Return (x, y) of the center of cell containing provided text 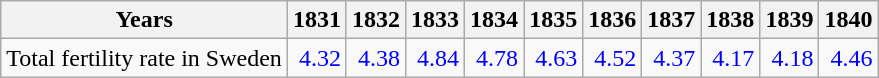
4.37 (672, 58)
1833 (436, 20)
4.18 (790, 58)
1837 (672, 20)
4.32 (316, 58)
1831 (316, 20)
4.52 (612, 58)
1840 (848, 20)
1834 (494, 20)
4.84 (436, 58)
4.46 (848, 58)
Total fertility rate in Sweden (144, 58)
4.17 (730, 58)
4.38 (376, 58)
Years (144, 20)
4.63 (554, 58)
1835 (554, 20)
1839 (790, 20)
1838 (730, 20)
4.78 (494, 58)
1836 (612, 20)
1832 (376, 20)
